Find where the given text appears and provide that cell's center as (x, y) coordinate. 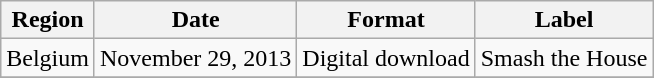
Label (564, 20)
Format (386, 20)
Region (48, 20)
Date (195, 20)
November 29, 2013 (195, 58)
Smash the House (564, 58)
Belgium (48, 58)
Digital download (386, 58)
